Determine the [X, Y] coordinate at the center of the cell enclosing the given text.  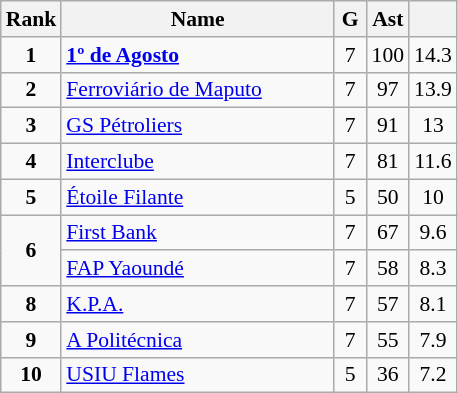
2 [32, 90]
FAP Yaoundé [198, 269]
Ast [388, 19]
8.3 [433, 269]
Ferroviário de Maputo [198, 90]
3 [32, 126]
57 [388, 304]
K.P.A. [198, 304]
67 [388, 233]
4 [32, 162]
6 [32, 250]
Rank [32, 19]
55 [388, 340]
Name [198, 19]
9.6 [433, 233]
8 [32, 304]
7.2 [433, 375]
100 [388, 55]
A Politécnica [198, 340]
G [350, 19]
1 [32, 55]
Étoile Filante [198, 197]
36 [388, 375]
97 [388, 90]
13.9 [433, 90]
91 [388, 126]
14.3 [433, 55]
First Bank [198, 233]
Interclube [198, 162]
81 [388, 162]
GS Pétroliers [198, 126]
7.9 [433, 340]
11.6 [433, 162]
8.1 [433, 304]
13 [433, 126]
58 [388, 269]
50 [388, 197]
USIU Flames [198, 375]
9 [32, 340]
1º de Agosto [198, 55]
